Locate the cell with the specified text and output its (x, y) center coordinate. 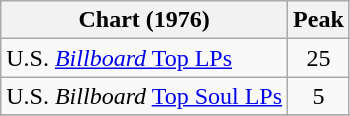
Chart (1976) (144, 20)
Peak (319, 20)
U.S. Billboard Top Soul LPs (144, 96)
5 (319, 96)
25 (319, 58)
U.S. Billboard Top LPs (144, 58)
